Extract the (X, Y) coordinate from the center of the cell holding the provided text.  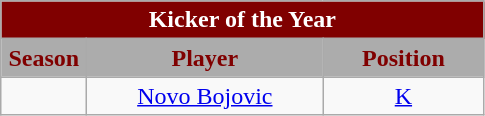
Kicker of the Year (242, 20)
Player (205, 58)
K (404, 96)
Novo Bojovic (205, 96)
Season (44, 58)
Position (404, 58)
